Identify which cell holds the provided text, then report its [X, Y] central coordinate. 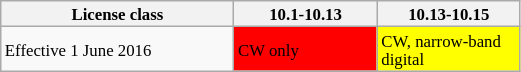
CW only [306, 49]
10.1-10.13 [306, 14]
License class [118, 14]
Effective 1 June 2016 [118, 49]
10.13-10.15 [448, 14]
CW, narrow-band digital [448, 49]
